Return the (X, Y) coordinate for the center point of the cell that contains the specified text.  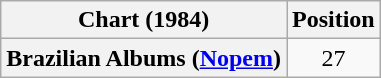
Brazilian Albums (Nopem) (144, 58)
Position (333, 20)
27 (333, 58)
Chart (1984) (144, 20)
